Output the (x, y) coordinate of the center of the cell containing the given text.  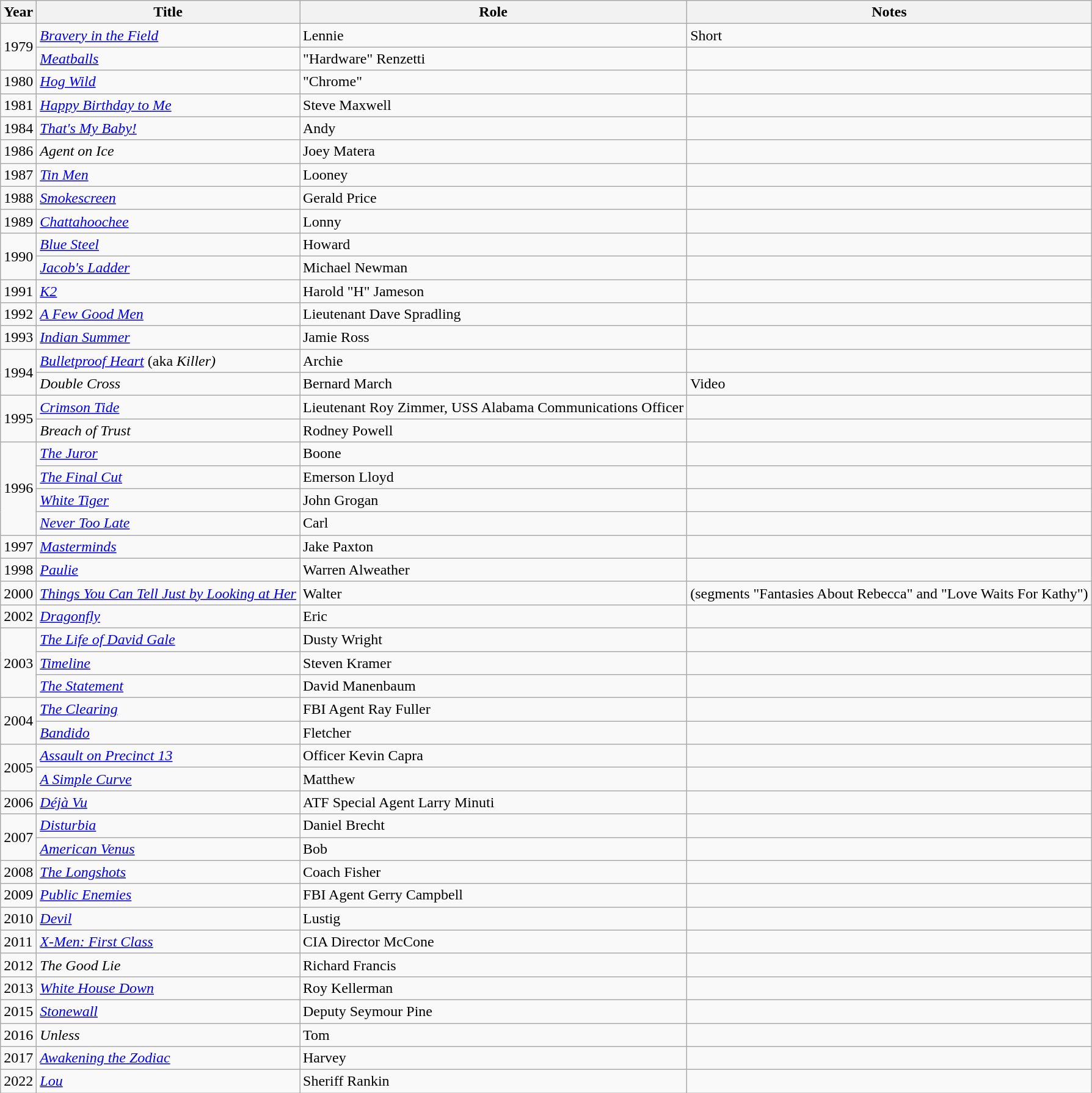
"Hardware" Renzetti (493, 59)
CIA Director McCone (493, 942)
That's My Baby! (169, 128)
1998 (18, 570)
2008 (18, 872)
Hog Wild (169, 82)
Masterminds (169, 546)
A Few Good Men (169, 314)
Déjà Vu (169, 802)
Jacob's Ladder (169, 267)
1992 (18, 314)
2009 (18, 895)
Deputy Seymour Pine (493, 1011)
Howard (493, 244)
The Life of David Gale (169, 639)
A Simple Curve (169, 779)
Fletcher (493, 733)
Happy Birthday to Me (169, 105)
Tin Men (169, 175)
1988 (18, 198)
Devil (169, 918)
Unless (169, 1035)
Joey Matera (493, 151)
Meatballs (169, 59)
2016 (18, 1035)
Blue Steel (169, 244)
The Statement (169, 686)
X-Men: First Class (169, 942)
Bulletproof Heart (aka Killer) (169, 361)
The Good Lie (169, 965)
1991 (18, 291)
Stonewall (169, 1011)
2013 (18, 988)
Assault on Precinct 13 (169, 756)
Jake Paxton (493, 546)
K2 (169, 291)
The Final Cut (169, 477)
The Longshots (169, 872)
1984 (18, 128)
The Juror (169, 454)
ATF Special Agent Larry Minuti (493, 802)
2022 (18, 1081)
Smokescreen (169, 198)
Matthew (493, 779)
2002 (18, 616)
American Venus (169, 849)
Bob (493, 849)
Agent on Ice (169, 151)
1980 (18, 82)
2010 (18, 918)
John Grogan (493, 500)
1989 (18, 221)
Notes (889, 12)
2004 (18, 721)
Public Enemies (169, 895)
"Chrome" (493, 82)
1979 (18, 47)
Michael Newman (493, 267)
Jamie Ross (493, 338)
Chattahoochee (169, 221)
Timeline (169, 663)
Roy Kellerman (493, 988)
Lieutenant Roy Zimmer, USS Alabama Communications Officer (493, 407)
2000 (18, 593)
Lou (169, 1081)
Lonny (493, 221)
Indian Summer (169, 338)
Lieutenant Dave Spradling (493, 314)
Sheriff Rankin (493, 1081)
White Tiger (169, 500)
David Manenbaum (493, 686)
Warren Alweather (493, 570)
Never Too Late (169, 523)
Steve Maxwell (493, 105)
Carl (493, 523)
1987 (18, 175)
Lustig (493, 918)
Bravery in the Field (169, 35)
FBI Agent Gerry Campbell (493, 895)
Bandido (169, 733)
1994 (18, 372)
Short (889, 35)
Boone (493, 454)
Role (493, 12)
Officer Kevin Capra (493, 756)
1981 (18, 105)
2011 (18, 942)
Archie (493, 361)
Gerald Price (493, 198)
Year (18, 12)
FBI Agent Ray Fuller (493, 710)
Video (889, 384)
1993 (18, 338)
Title (169, 12)
Andy (493, 128)
Coach Fisher (493, 872)
1996 (18, 488)
2005 (18, 768)
2006 (18, 802)
Dragonfly (169, 616)
Lennie (493, 35)
Disturbia (169, 826)
(segments "Fantasies About Rebecca" and "Love Waits For Kathy") (889, 593)
2015 (18, 1011)
1990 (18, 256)
Richard Francis (493, 965)
Double Cross (169, 384)
White House Down (169, 988)
Bernard March (493, 384)
The Clearing (169, 710)
1995 (18, 419)
Emerson Lloyd (493, 477)
1997 (18, 546)
Dusty Wright (493, 639)
Harold "H" Jameson (493, 291)
Rodney Powell (493, 430)
Tom (493, 1035)
Eric (493, 616)
2012 (18, 965)
2017 (18, 1058)
Harvey (493, 1058)
Paulie (169, 570)
Looney (493, 175)
Things You Can Tell Just by Looking at Her (169, 593)
Awakening the Zodiac (169, 1058)
2003 (18, 663)
Steven Kramer (493, 663)
1986 (18, 151)
Crimson Tide (169, 407)
2007 (18, 837)
Daniel Brecht (493, 826)
Walter (493, 593)
Breach of Trust (169, 430)
